Provide the [X, Y] coordinate of the cell's center where the given text is located.  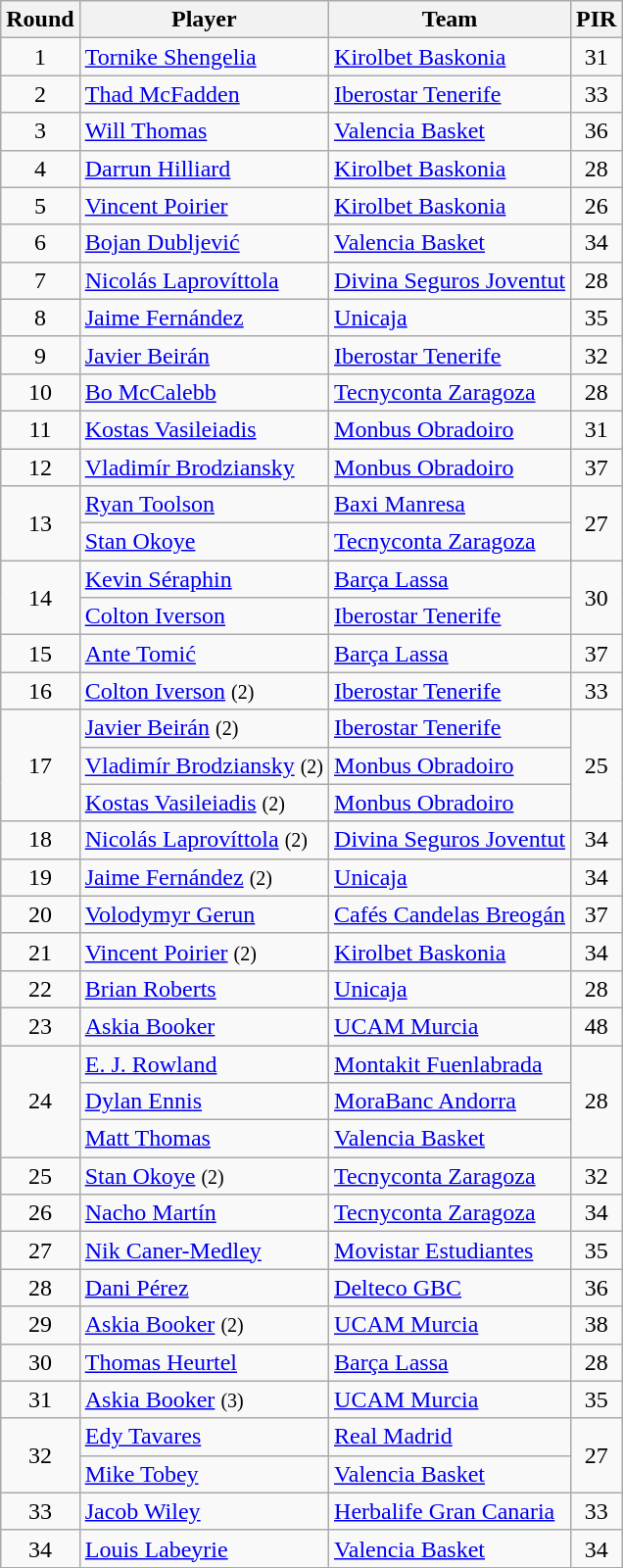
8 [40, 318]
Kevin Séraphin [204, 579]
9 [40, 355]
Javier Beirán (2) [204, 728]
Jaime Fernández [204, 318]
Herbalife Gran Canaria [451, 1511]
Askia Booker (2) [204, 1325]
18 [40, 840]
48 [597, 1026]
E. J. Rowland [204, 1063]
Nicolás Laprovíttola [204, 280]
Askia Booker [204, 1026]
12 [40, 467]
Vincent Poirier [204, 206]
Nik Caner-Medley [204, 1250]
Vladimír Brodziansky (2) [204, 765]
20 [40, 914]
6 [40, 243]
Baxi Manresa [451, 505]
10 [40, 392]
Montakit Fuenlabrada [451, 1063]
Vladimír Brodziansky [204, 467]
Real Madrid [451, 1437]
21 [40, 952]
14 [40, 598]
3 [40, 131]
Jacob Wiley [204, 1511]
Dylan Ennis [204, 1102]
Movistar Estudiantes [451, 1250]
Kostas Vasileiadis [204, 429]
Kostas Vasileiadis (2) [204, 803]
22 [40, 989]
Mike Tobey [204, 1474]
29 [40, 1325]
Bo McCalebb [204, 392]
24 [40, 1101]
13 [40, 523]
5 [40, 206]
11 [40, 429]
Stan Okoye (2) [204, 1176]
Colton Iverson (2) [204, 691]
38 [597, 1325]
1 [40, 57]
Round [40, 20]
Brian Roberts [204, 989]
Edy Tavares [204, 1437]
Dani Pérez [204, 1288]
7 [40, 280]
Ante Tomić [204, 654]
16 [40, 691]
Askia Booker (3) [204, 1399]
Ryan Toolson [204, 505]
Thomas Heurtel [204, 1362]
Matt Thomas [204, 1139]
Colton Iverson [204, 616]
23 [40, 1026]
Will Thomas [204, 131]
4 [40, 169]
2 [40, 94]
Jaime Fernández (2) [204, 877]
Player [204, 20]
Louis Labeyrie [204, 1548]
Javier Beirán [204, 355]
Tornike Shengelia [204, 57]
Delteco GBC [451, 1288]
Nicolás Laprovíttola (2) [204, 840]
19 [40, 877]
15 [40, 654]
Stan Okoye [204, 542]
Vincent Poirier (2) [204, 952]
Team [451, 20]
Cafés Candelas Breogán [451, 914]
17 [40, 765]
Darrun Hilliard [204, 169]
PIR [597, 20]
Bojan Dubljević [204, 243]
MoraBanc Andorra [451, 1102]
Nacho Martín [204, 1213]
Thad McFadden [204, 94]
Volodymyr Gerun [204, 914]
